Scan for the cell matching the given text and deliver its [x, y] coordinate at center. 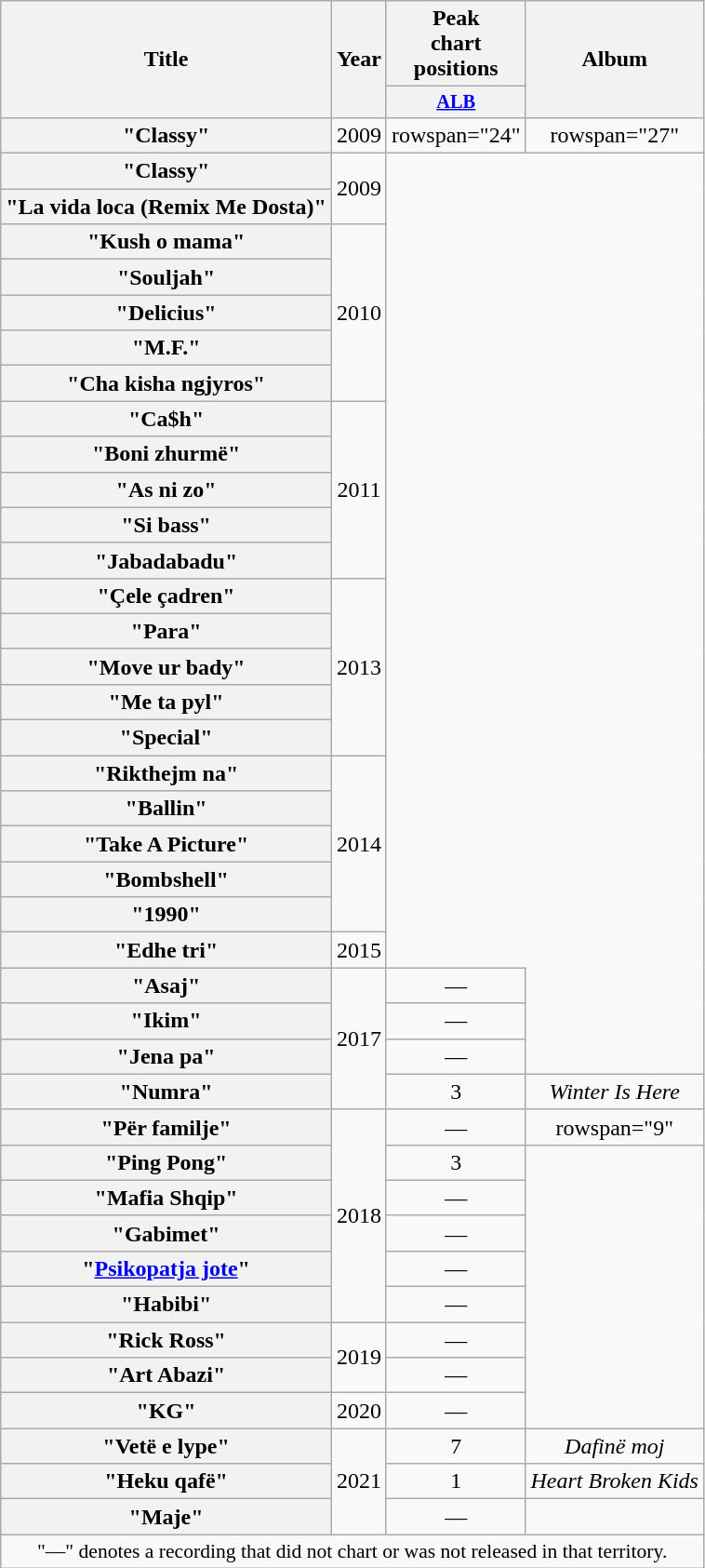
"Rick Ross" [166, 1340]
"Me ta pyl" [166, 702]
Winter Is Here [614, 1092]
"Bombshell" [166, 879]
"La vida loca (Remix Me Dosta)" [166, 207]
"M.F." [166, 348]
"Ikim" [166, 1021]
"Kush o mama" [166, 242]
"Maje" [166, 1517]
"Jena pa" [166, 1056]
Dafinë moj [614, 1446]
2014 [359, 844]
2013 [359, 666]
"Heku qafë" [166, 1481]
"Asaj" [166, 985]
"Move ur bady" [166, 666]
rowspan="24" [456, 135]
Peakchartpositions [456, 44]
2020 [359, 1411]
"Rikthejm na" [166, 773]
"Para" [166, 631]
"—" denotes a recording that did not chart or was not released in that territory. [352, 1551]
"Psikopatja jote" [166, 1268]
Title [166, 60]
"Boni zhurmë" [166, 454]
"Vetë e lype" [166, 1446]
"Special" [166, 738]
2011 [359, 489]
Heart Broken Kids [614, 1481]
"Souljah" [166, 277]
"Edhe tri" [166, 950]
"Si bass" [166, 525]
"Habibi" [166, 1305]
"Cha kisha ngjyros" [166, 383]
Year [359, 60]
"Ping Pong" [166, 1162]
"1990" [166, 915]
7 [456, 1446]
Album [614, 60]
"KG" [166, 1411]
2015 [359, 950]
1 [456, 1481]
2018 [359, 1215]
"Numra" [166, 1092]
rowspan="27" [614, 135]
ALB [456, 102]
"Çele çadren" [166, 596]
2010 [359, 313]
"Mafia Shqip" [166, 1198]
"Ca$h" [166, 419]
"Delicius" [166, 313]
rowspan="9" [614, 1127]
2017 [359, 1039]
"Për familje" [166, 1127]
"Gabimet" [166, 1233]
2019 [359, 1358]
"Take A Picture" [166, 844]
"Jabadabadu" [166, 560]
"Ballin" [166, 809]
"Art Abazi" [166, 1375]
"As ni zo" [166, 489]
2021 [359, 1481]
